Identify which cell holds the provided text, then report its [x, y] central coordinate. 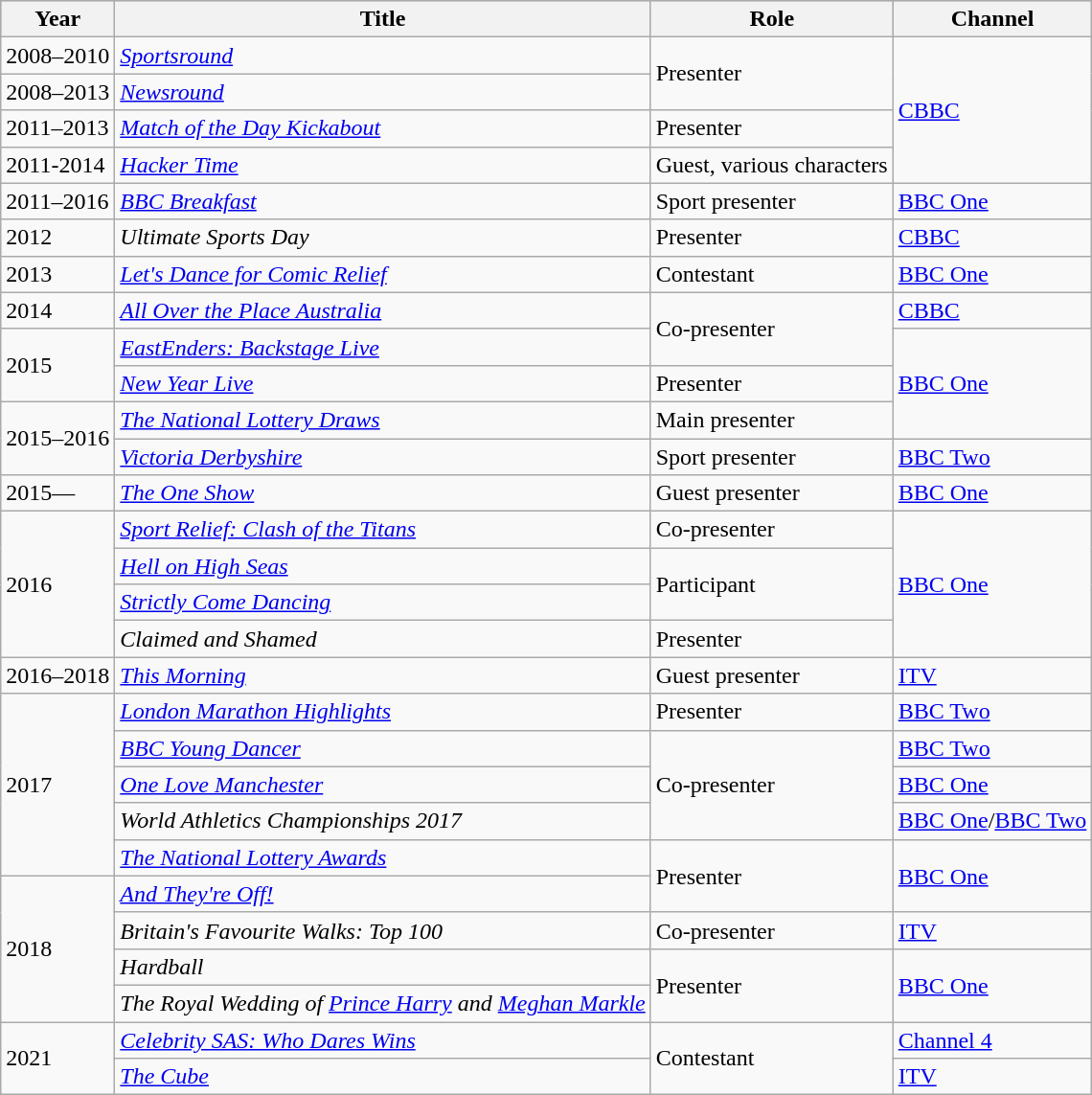
Year [57, 19]
2011–2013 [57, 128]
New Year Live [383, 383]
Let's Dance for Comic Relief [383, 274]
2018 [57, 948]
Ultimate Sports Day [383, 238]
BBC One/BBC Two [992, 821]
Match of the Day Kickabout [383, 128]
This Morning [383, 675]
2016 [57, 584]
2014 [57, 310]
2011–2016 [57, 201]
All Over the Place Australia [383, 310]
And They're Off! [383, 894]
Claimed and Shamed [383, 639]
2015 [57, 365]
Hacker Time [383, 165]
Main presenter [772, 420]
Sportsround [383, 56]
2008–2013 [57, 92]
Strictly Come Dancing [383, 603]
2016–2018 [57, 675]
The National Lottery Awards [383, 857]
Sport Relief: Clash of the Titans [383, 530]
2015— [57, 493]
2012 [57, 238]
Hardball [383, 967]
2017 [57, 785]
Guest, various characters [772, 165]
BBC Breakfast [383, 201]
2015–2016 [57, 438]
The One Show [383, 493]
Channel 4 [992, 1039]
World Athletics Championships 2017 [383, 821]
Celebrity SAS: Who Dares Wins [383, 1039]
One Love Manchester [383, 785]
The National Lottery Draws [383, 420]
BBC Young Dancer [383, 748]
Hell on High Seas [383, 566]
The Cube [383, 1077]
London Marathon Highlights [383, 712]
Title [383, 19]
2013 [57, 274]
Role [772, 19]
Channel [992, 19]
Participant [772, 584]
The Royal Wedding of Prince Harry and Meghan Markle [383, 1003]
Newsround [383, 92]
Britain's Favourite Walks: Top 100 [383, 930]
2011-2014 [57, 165]
2008–2010 [57, 56]
2021 [57, 1058]
EastEnders: Backstage Live [383, 347]
Victoria Derbyshire [383, 457]
